From the cell containing the given text, extract its center point as [x, y] coordinate. 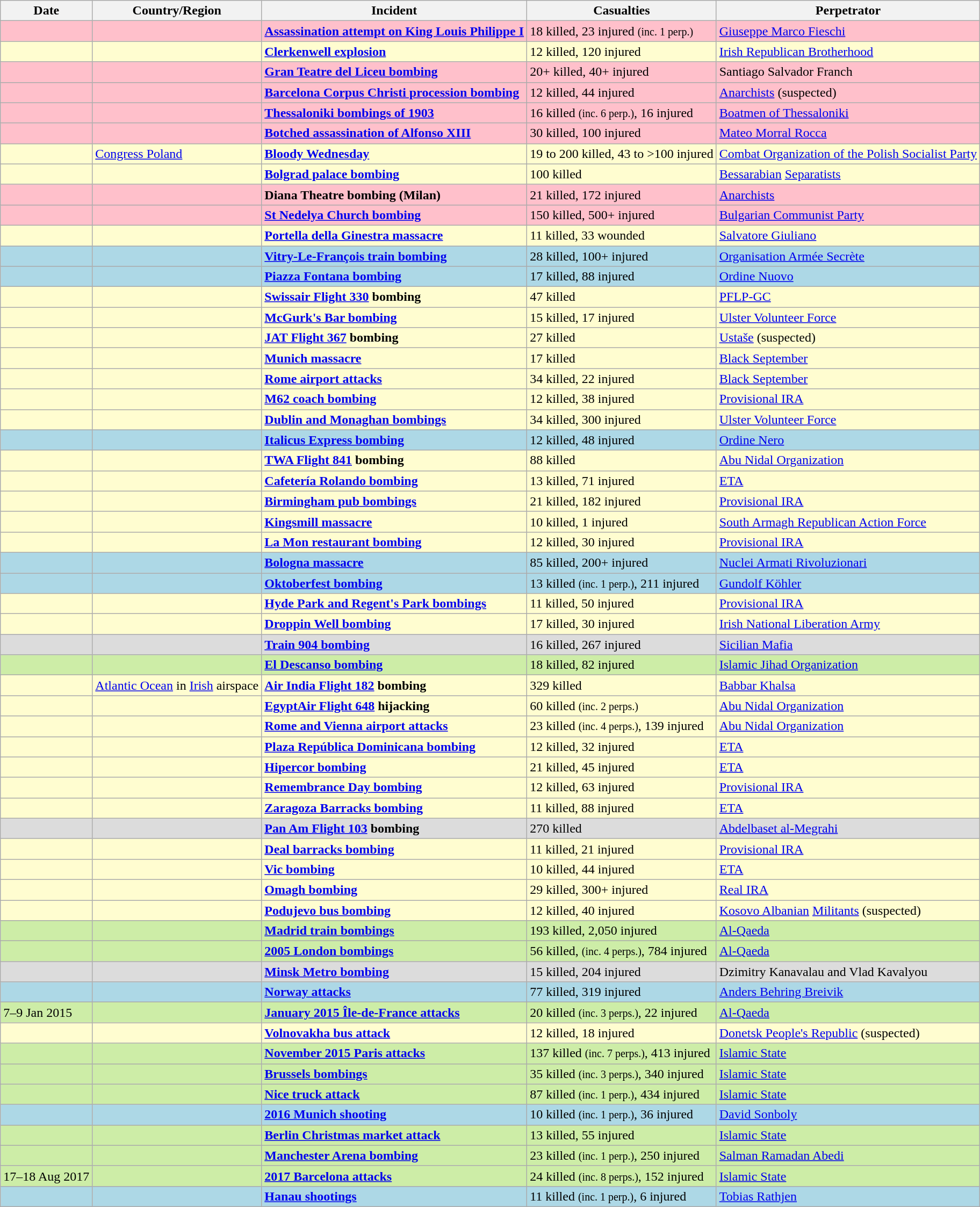
Oktoberfest bombing [394, 583]
Country/Region [177, 11]
Zaragoza Barracks bombing [394, 808]
Rome airport attacks [394, 379]
21 killed, 182 injured [622, 501]
13 killed, 55 injured [622, 1135]
Donetsk People's Republic (suspected) [848, 1033]
Omagh bombing [394, 890]
18 killed, 23 injured (inc. 1 perp.) [622, 31]
Piazza Fontana bombing [394, 277]
Casualties [622, 11]
Perpetrator [848, 11]
Ustaše (suspected) [848, 338]
JAT Flight 367 bombing [394, 338]
12 killed, 44 injured [622, 92]
Bologna massacre [394, 562]
Volnovakha bus attack [394, 1033]
Norway attacks [394, 992]
Gundolf Köhler [848, 583]
18 killed, 82 injured [622, 665]
Santiago Salvador Franch [848, 72]
Congress Poland [177, 154]
11 killed, 88 injured [622, 808]
David Sonboly [848, 1115]
10 killed, 1 injured [622, 522]
137 killed (inc. 7 perps.), 413 injured [622, 1053]
15 killed, 204 injured [622, 972]
2016 Munich shooting [394, 1115]
24 killed (inc. 8 perps.), 152 injured [622, 1176]
Salvatore Giuliano [848, 235]
Hipercor bombing [394, 767]
El Descanso bombing [394, 665]
12 killed, 38 injured [622, 399]
Diana Theatre bombing (Milan) [394, 194]
Anders Behring Breivik [848, 992]
Abdelbaset al-Megrahi [848, 828]
Giuseppe Marco Fieschi [848, 31]
329 killed [622, 685]
270 killed [622, 828]
87 killed (inc. 1 perp.), 434 injured [622, 1094]
Clerkenwell explosion [394, 52]
Berlin Christmas market attack [394, 1135]
19 to 200 killed, 43 to >100 injured [622, 154]
Air India Flight 182 bombing [394, 685]
Bolgrad palace bombing [394, 174]
Incident [394, 11]
13 killed, 71 injured [622, 481]
Madrid train bombings [394, 931]
28 killed, 100+ injured [622, 256]
34 killed, 300 injured [622, 420]
Kingsmill massacre [394, 522]
Anarchists [848, 194]
12 killed, 120 injured [622, 52]
Bloody Wednesday [394, 154]
Atlantic Ocean in Irish airspace [177, 685]
Rome and Vienna airport attacks [394, 726]
Islamic Jihad Organization [848, 665]
November 2015 Paris attacks [394, 1053]
12 killed, 18 injured [622, 1033]
12 killed, 30 injured [622, 542]
13 killed (inc. 1 perp.), 211 injured [622, 583]
St Nedelya Church bombing [394, 215]
47 killed [622, 297]
Cafetería Rolando bombing [394, 481]
23 killed (inc. 4 perps.), 139 injured [622, 726]
17 killed, 30 injured [622, 624]
Birmingham pub bombings [394, 501]
193 killed, 2,050 injured [622, 931]
Italicus Express bombing [394, 440]
Bulgarian Communist Party [848, 215]
Mateo Morral Rocca [848, 133]
35 killed (inc. 3 perps.), 340 injured [622, 1074]
Pan Am Flight 103 bombing [394, 828]
Assassination attempt on King Louis Philippe I [394, 31]
15 killed, 17 injured [622, 317]
Dublin and Monaghan bombings [394, 420]
27 killed [622, 338]
17 killed [622, 358]
34 killed, 22 injured [622, 379]
Salman Ramadan Abedi [848, 1155]
2017 Barcelona attacks [394, 1176]
12 killed, 32 injured [622, 747]
60 killed (inc. 2 perps.) [622, 706]
TWA Flight 841 bombing [394, 460]
30 killed, 100 injured [622, 133]
Bessarabian Separatists [848, 174]
10 killed (inc. 1 perp.), 36 injured [622, 1115]
2005 London bombings [394, 951]
M62 coach bombing [394, 399]
Nice truck attack [394, 1094]
77 killed, 319 injured [622, 992]
Dzimitry Kanavalau and Vlad Kavalyou [848, 972]
12 killed, 63 injured [622, 787]
Irish National Liberation Army [848, 624]
Kosovo Albanian Militants (suspected) [848, 910]
Deal barracks bombing [394, 849]
Hyde Park and Regent's Park bombings [394, 604]
10 killed, 44 injured [622, 869]
EgyptAir Flight 648 hijacking [394, 706]
Swissair Flight 330 bombing [394, 297]
Ordine Nuovo [848, 277]
Portella della Ginestra massacre [394, 235]
Organisation Armée Secrète [848, 256]
Babbar Khalsa [848, 685]
Nuclei Armati Rivoluzionari [848, 562]
Remembrance Day bombing [394, 787]
7–9 Jan 2015 [46, 1013]
Munich massacre [394, 358]
Brussels bombings [394, 1074]
12 killed, 40 injured [622, 910]
PFLP-GC [848, 297]
McGurk's Bar bombing [394, 317]
29 killed, 300+ injured [622, 890]
Droppin Well bombing [394, 624]
Plaza República Dominicana bombing [394, 747]
Irish Republican Brotherhood [848, 52]
Barcelona Corpus Christi procession bombing [394, 92]
Thessaloniki bombings of 1903 [394, 113]
17 killed, 88 injured [622, 277]
21 killed, 172 injured [622, 194]
11 killed (inc. 1 perp.), 6 injured [622, 1196]
Sicilian Mafia [848, 645]
Boatmen of Thessaloniki [848, 113]
Anarchists (suspected) [848, 92]
Minsk Metro bombing [394, 972]
16 killed, 267 injured [622, 645]
23 killed (inc. 1 perp.), 250 injured [622, 1155]
17–18 Aug 2017 [46, 1176]
Train 904 bombing [394, 645]
20 killed (inc. 3 perps.), 22 injured [622, 1013]
Date [46, 11]
Combat Organization of the Polish Socialist Party [848, 154]
Gran Teatre del Liceu bombing [394, 72]
11 killed, 21 injured [622, 849]
12 killed, 48 injured [622, 440]
150 killed, 500+ injured [622, 215]
South Armagh Republican Action Force [848, 522]
La Mon restaurant bombing [394, 542]
88 killed [622, 460]
Hanau shootings [394, 1196]
Ordine Nero [848, 440]
Real IRA [848, 890]
85 killed, 200+ injured [622, 562]
20+ killed, 40+ injured [622, 72]
11 killed, 50 injured [622, 604]
Podujevo bus bombing [394, 910]
Manchester Arena bombing [394, 1155]
Botched assassination of Alfonso XIII [394, 133]
16 killed (inc. 6 perp.), 16 injured [622, 113]
Vic bombing [394, 869]
January 2015 Île-de-France attacks [394, 1013]
100 killed [622, 174]
Tobias Rathjen [848, 1196]
56 killed, (inc. 4 perps.), 784 injured [622, 951]
11 killed, 33 wounded [622, 235]
Vitry-Le-François train bombing [394, 256]
21 killed, 45 injured [622, 767]
